Search for the cell housing the specified text and yield its [x, y] center coordinate. 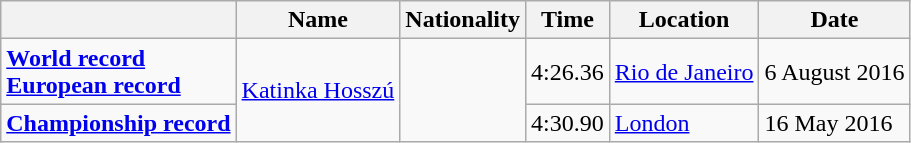
Nationality [463, 20]
4:26.36 [568, 72]
World recordEuropean record [118, 72]
Name [318, 20]
Championship record [118, 123]
Rio de Janeiro [684, 72]
London [684, 123]
6 August 2016 [834, 72]
4:30.90 [568, 123]
16 May 2016 [834, 123]
Date [834, 20]
Time [568, 20]
Katinka Hosszú [318, 90]
Location [684, 20]
